Return the (x, y) coordinate for the center point of the cell that contains the specified text.  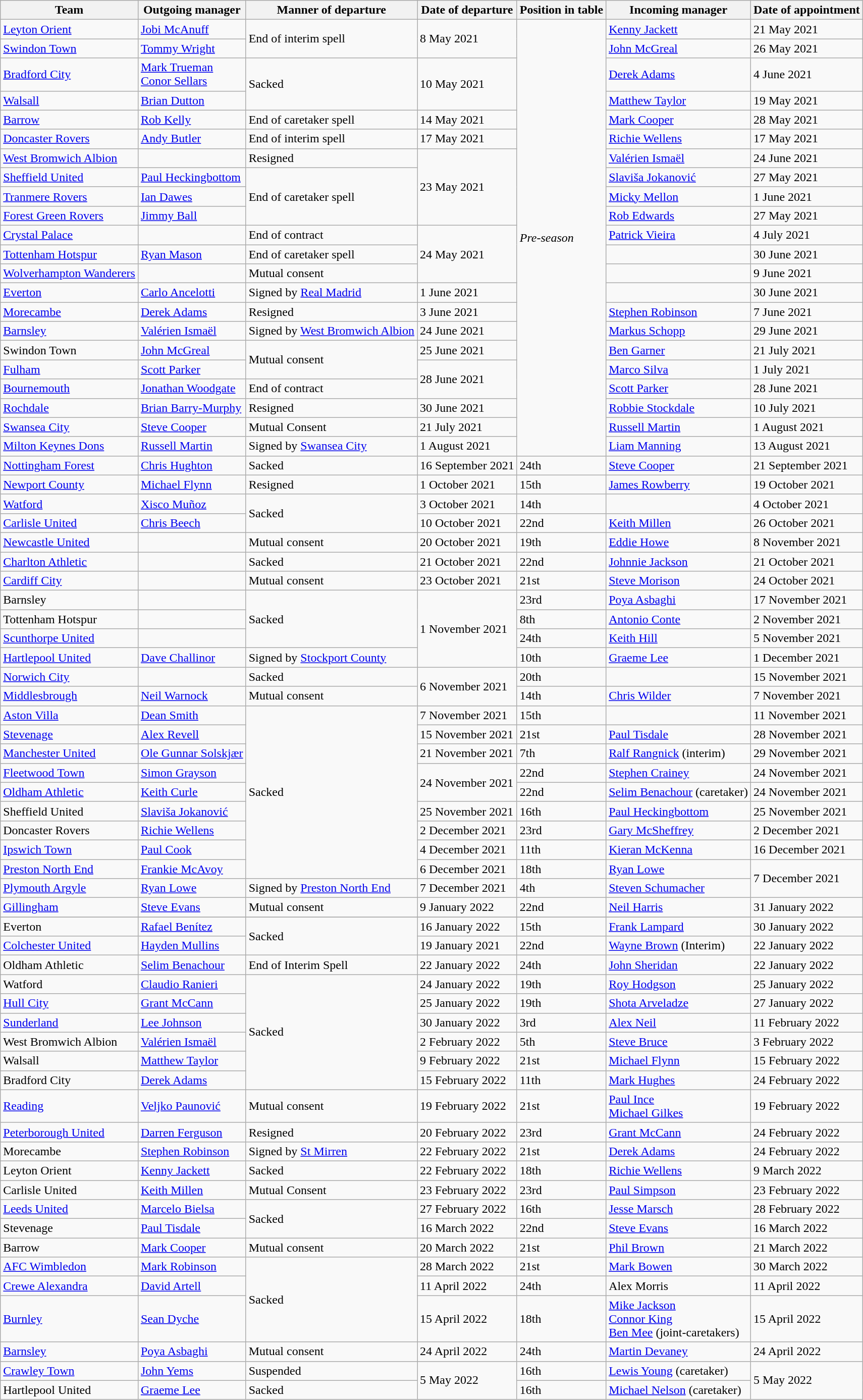
27 January 2022 (807, 1003)
Martin Devaney (678, 1352)
Wolverhampton Wanderers (70, 274)
Shota Arveladze (678, 1003)
16 September 2021 (467, 465)
Incoming manager (678, 10)
26 October 2021 (807, 523)
Steve Morison (678, 581)
Jonathan Woodgate (192, 389)
Paul Simpson (678, 1190)
20 February 2022 (467, 1132)
Aston Villa (70, 715)
Brian Dutton (192, 100)
Scunthorpe United (70, 638)
Manner of departure (331, 10)
5 November 2021 (807, 638)
Xisco Muñoz (192, 504)
Neil Harris (678, 907)
6 December 2021 (467, 869)
8th (561, 619)
Steven Schumacher (678, 888)
24 October 2021 (807, 581)
Team (70, 10)
Signed by Preston North End (331, 888)
Fleetwood Town (70, 773)
Marcelo Bielsa (192, 1209)
Tranmere Rovers (70, 196)
11 November 2021 (807, 715)
7th (561, 753)
Stephen Crainey (678, 773)
Rafael Benítez (192, 927)
14 May 2021 (467, 120)
Brian Barry-Murphy (192, 408)
3rd (561, 1022)
Lee Johnson (192, 1022)
Darren Ferguson (192, 1132)
1 October 2021 (467, 484)
Jimmy Ball (192, 216)
Rob Kelly (192, 120)
Rochdale (70, 408)
Paul Ince Michael Gilkes (678, 1106)
25 June 2021 (467, 350)
16 January 2022 (467, 927)
Mark Bowen (678, 1267)
11 February 2022 (807, 1022)
9 March 2022 (807, 1170)
Carlo Ancelotti (192, 293)
Pre-season (561, 238)
10 October 2021 (467, 523)
Micky Mellon (678, 196)
13 August 2021 (807, 446)
Date of appointment (807, 10)
Kieran McKenna (678, 849)
Veljko Paunović (192, 1106)
Mark Hughes (678, 1080)
Mike Jackson Connor King Ben Mee (joint-caretakers) (678, 1319)
Liam Manning (678, 446)
Markus Schopp (678, 331)
21 September 2021 (807, 465)
Rob Edwards (678, 216)
2 February 2022 (467, 1042)
Michael Nelson (caretaker) (678, 1390)
19 May 2021 (807, 100)
Keith Hill (678, 638)
Tommy Wright (192, 48)
Cardiff City (70, 581)
Hull City (70, 1003)
Gary McSheffrey (678, 830)
7 June 2021 (807, 312)
Frankie McAvoy (192, 869)
Norwich City (70, 677)
Fulham (70, 369)
28 February 2022 (807, 1209)
1 July 2021 (807, 369)
End of Interim Spell (331, 965)
Newcastle United (70, 542)
3 October 2021 (467, 504)
4 July 2021 (807, 235)
Chris Hughton (192, 465)
23 May 2021 (467, 187)
Colchester United (70, 946)
Claudio Ranieri (192, 984)
28 May 2021 (807, 120)
16 December 2021 (807, 849)
29 June 2021 (807, 331)
Outgoing manager (192, 10)
Alex Neil (678, 1022)
Crystal Palace (70, 235)
Jesse Marsch (678, 1209)
Antonio Conte (678, 619)
Gillingham (70, 907)
James Rowberry (678, 484)
2 November 2021 (807, 619)
Eddie Howe (678, 542)
Plymouth Argyle (70, 888)
20th (561, 677)
Patrick Vieira (678, 235)
Signed by St Mirren (331, 1151)
Date of departure (467, 10)
Reading (70, 1106)
Selim Benachour (caretaker) (678, 792)
28 March 2022 (467, 1267)
Alex Revell (192, 734)
4 October 2021 (807, 504)
1 November 2021 (467, 629)
John Yems (192, 1371)
Phil Brown (678, 1248)
19 October 2021 (807, 484)
21 November 2021 (467, 753)
Neil Warnock (192, 696)
29 November 2021 (807, 753)
9 January 2022 (467, 907)
6 November 2021 (467, 686)
Lewis Young (caretaker) (678, 1371)
Keith Curle (192, 792)
21 May 2021 (807, 29)
Robbie Stockdale (678, 408)
Johnnie Jackson (678, 562)
20 October 2021 (467, 542)
Frank Lampard (678, 927)
Burnley (70, 1319)
23 October 2021 (467, 581)
8 November 2021 (807, 542)
Roy Hodgson (678, 984)
3 February 2022 (807, 1042)
Signed by Stockport County (331, 658)
David Artell (192, 1286)
Ole Gunnar Solskjær (192, 753)
5th (561, 1042)
Charlton Athletic (70, 562)
AFC Wimbledon (70, 1267)
Middlesbrough (70, 696)
17 November 2021 (807, 600)
19 January 2021 (467, 946)
9 February 2022 (467, 1061)
Marco Silva (678, 369)
Crawley Town (70, 1371)
Suspended (331, 1371)
Steve Bruce (678, 1042)
Simon Grayson (192, 773)
Bournemouth (70, 389)
Nottingham Forest (70, 465)
Mark Trueman Conor Sellars (192, 75)
Crewe Alexandra (70, 1286)
Ryan Mason (192, 254)
Sean Dyche (192, 1319)
Dean Smith (192, 715)
10th (561, 658)
Milton Keynes Dons (70, 446)
Leeds United (70, 1209)
Jobi McAnuff (192, 29)
Signed by West Bromwich Albion (331, 331)
Chris Beech (192, 523)
Selim Benachour (192, 965)
Forest Green Rovers (70, 216)
Hayden Mullins (192, 946)
24 January 2022 (467, 984)
24 May 2021 (467, 254)
Andy Butler (192, 139)
3 June 2021 (467, 312)
10 July 2021 (807, 408)
8 May 2021 (467, 39)
Signed by Swansea City (331, 446)
Ipswich Town (70, 849)
30 March 2022 (807, 1267)
Ralf Rangnick (interim) (678, 753)
Paul Cook (192, 849)
Mark Robinson (192, 1267)
Manchester United (70, 753)
1 December 2021 (807, 658)
Ben Garner (678, 350)
Ian Dawes (192, 196)
20 March 2022 (467, 1248)
Swansea City (70, 427)
Preston North End (70, 869)
21 March 2022 (807, 1248)
28 November 2021 (807, 734)
Peterborough United (70, 1132)
Chris Wilder (678, 696)
John Sheridan (678, 965)
26 May 2021 (807, 48)
Sunderland (70, 1022)
4 June 2021 (807, 75)
Signed by Real Madrid (331, 293)
Dave Challinor (192, 658)
31 January 2022 (807, 907)
Wayne Brown (Interim) (678, 946)
Newport County (70, 484)
9 June 2021 (807, 274)
27 February 2022 (467, 1209)
Position in table (561, 10)
4th (561, 888)
Alex Morris (678, 1286)
10 May 2021 (467, 84)
4 December 2021 (467, 849)
